Scan for the cell matching the given text and deliver its [X, Y] coordinate at center. 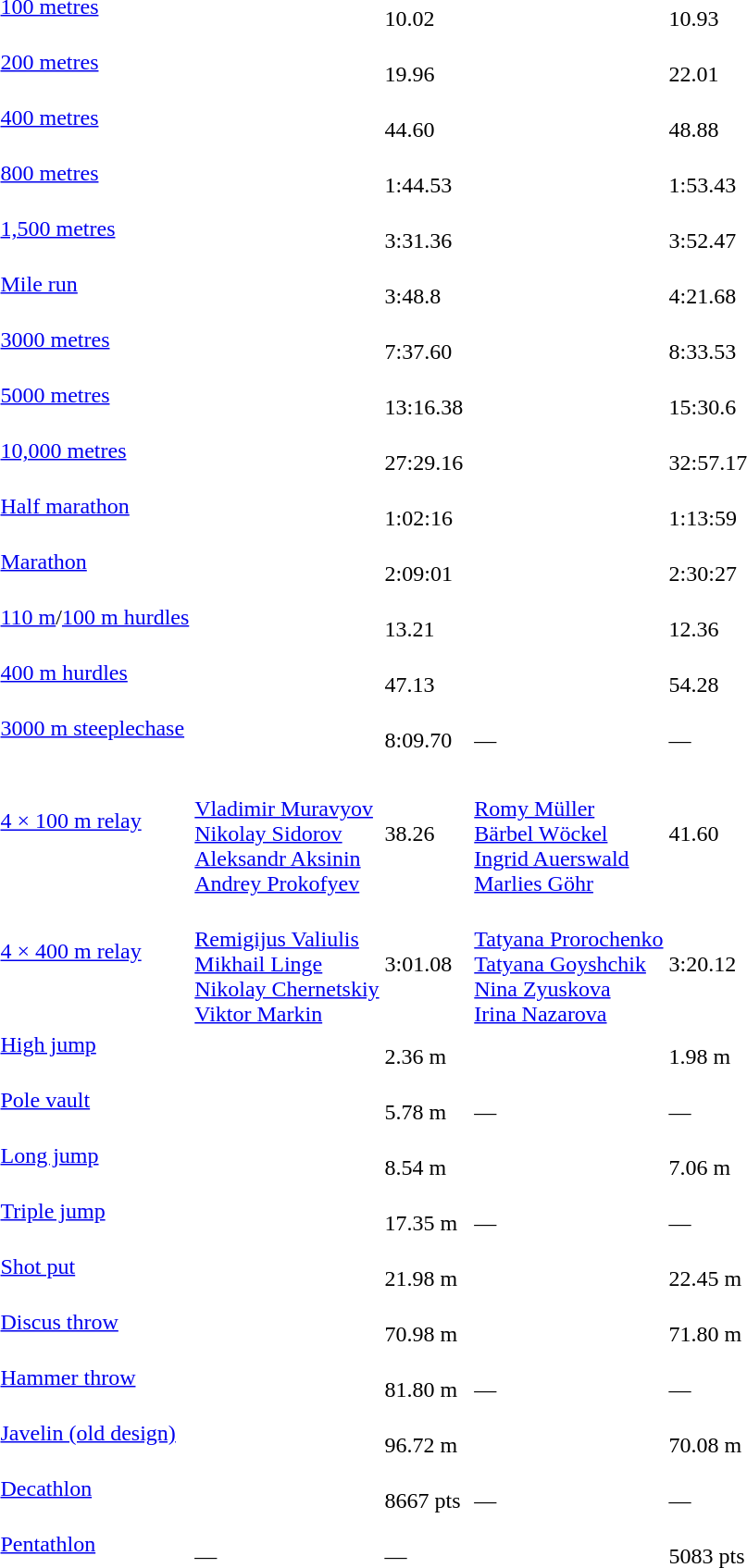
2.36 m [424, 1056]
3:31.36 [424, 241]
1:44.53 [424, 185]
8.54 m [424, 1167]
81.80 m [424, 1389]
70.98 m [424, 1334]
1:02:16 [424, 518]
Remigijus ValiulisMikhail LingeNikolay ChernetskiyViktor Markin [287, 964]
3:48.8 [424, 296]
7:37.60 [424, 352]
Vladimir MuravyovNikolay SidorovAleksandr AksininAndrey Prokofyev [287, 833]
8667 pts [424, 1500]
19.96 [424, 74]
47.13 [424, 685]
8:09.70 [424, 740]
2:09:01 [424, 574]
21.98 m [424, 1278]
Romy MüllerBärbel WöckelIngrid AuerswaldMarlies Göhr [568, 833]
5.78 m [424, 1112]
38.26 [424, 833]
Tatyana ProrochenkoTatyana GoyshchikNina ZyuskovaIrina Nazarova [568, 964]
13.21 [424, 629]
44.60 [424, 130]
3:01.08 [424, 964]
96.72 m [424, 1445]
13:16.38 [424, 407]
17.35 m [424, 1223]
27:29.16 [424, 463]
